Identify which cell holds the provided text, then report its [x, y] central coordinate. 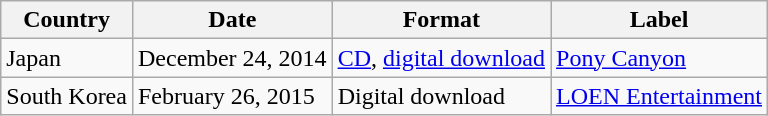
February 26, 2015 [232, 96]
Country [67, 20]
Japan [67, 58]
Pony Canyon [660, 58]
Label [660, 20]
Date [232, 20]
Format [441, 20]
South Korea [67, 96]
Digital download [441, 96]
CD, digital download [441, 58]
December 24, 2014 [232, 58]
LOEN Entertainment [660, 96]
